Locate the cell with the specified text and output its [x, y] center coordinate. 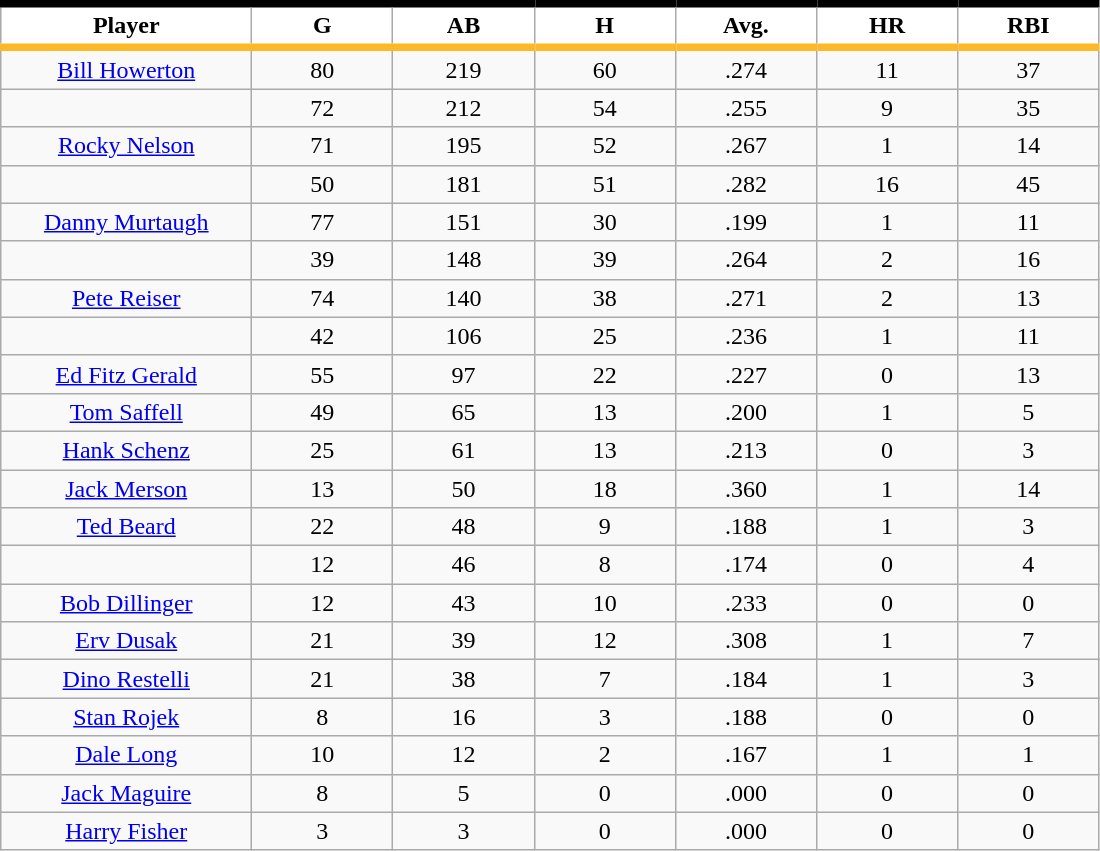
35 [1028, 108]
Dino Restelli [126, 679]
.199 [746, 222]
.267 [746, 146]
45 [1028, 184]
HR [886, 26]
Hank Schenz [126, 450]
Jack Maguire [126, 793]
.174 [746, 565]
.271 [746, 298]
.213 [746, 450]
42 [322, 336]
Ted Beard [126, 527]
Dale Long [126, 755]
.274 [746, 68]
.167 [746, 755]
Pete Reiser [126, 298]
65 [464, 412]
37 [1028, 68]
148 [464, 260]
55 [322, 374]
77 [322, 222]
80 [322, 68]
48 [464, 527]
.227 [746, 374]
43 [464, 603]
H [604, 26]
71 [322, 146]
61 [464, 450]
Player [126, 26]
18 [604, 489]
.200 [746, 412]
72 [322, 108]
.264 [746, 260]
Avg. [746, 26]
Danny Murtaugh [126, 222]
52 [604, 146]
.236 [746, 336]
74 [322, 298]
212 [464, 108]
Harry Fisher [126, 831]
181 [464, 184]
.308 [746, 641]
54 [604, 108]
G [322, 26]
Jack Merson [126, 489]
219 [464, 68]
AB [464, 26]
Bill Howerton [126, 68]
Ed Fitz Gerald [126, 374]
151 [464, 222]
Erv Dusak [126, 641]
RBI [1028, 26]
49 [322, 412]
97 [464, 374]
.282 [746, 184]
Bob Dillinger [126, 603]
60 [604, 68]
30 [604, 222]
106 [464, 336]
.255 [746, 108]
.184 [746, 679]
46 [464, 565]
Rocky Nelson [126, 146]
4 [1028, 565]
.360 [746, 489]
Stan Rojek [126, 717]
140 [464, 298]
51 [604, 184]
.233 [746, 603]
Tom Saffell [126, 412]
195 [464, 146]
